Identify which cell holds the provided text, then report its [x, y] central coordinate. 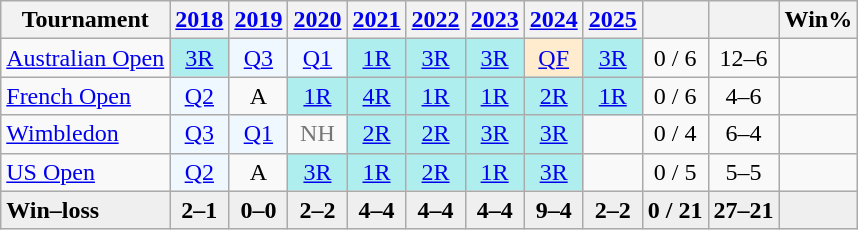
French Open [86, 96]
0–0 [258, 210]
Tournament [86, 20]
2021 [376, 20]
Win% [818, 20]
2019 [258, 20]
Win–loss [86, 210]
2025 [612, 20]
2022 [436, 20]
Australian Open [86, 58]
0 / 4 [675, 134]
4–6 [744, 96]
2–1 [200, 210]
9–4 [554, 210]
27–21 [744, 210]
0 / 21 [675, 210]
Wimbledon [86, 134]
2024 [554, 20]
4R [376, 96]
2020 [318, 20]
2023 [494, 20]
12–6 [744, 58]
5–5 [744, 172]
US Open [86, 172]
0 / 5 [675, 172]
2018 [200, 20]
6–4 [744, 134]
QF [554, 58]
NH [318, 134]
